Detect which cell encompasses the target text, then output its [x, y] center coordinate. 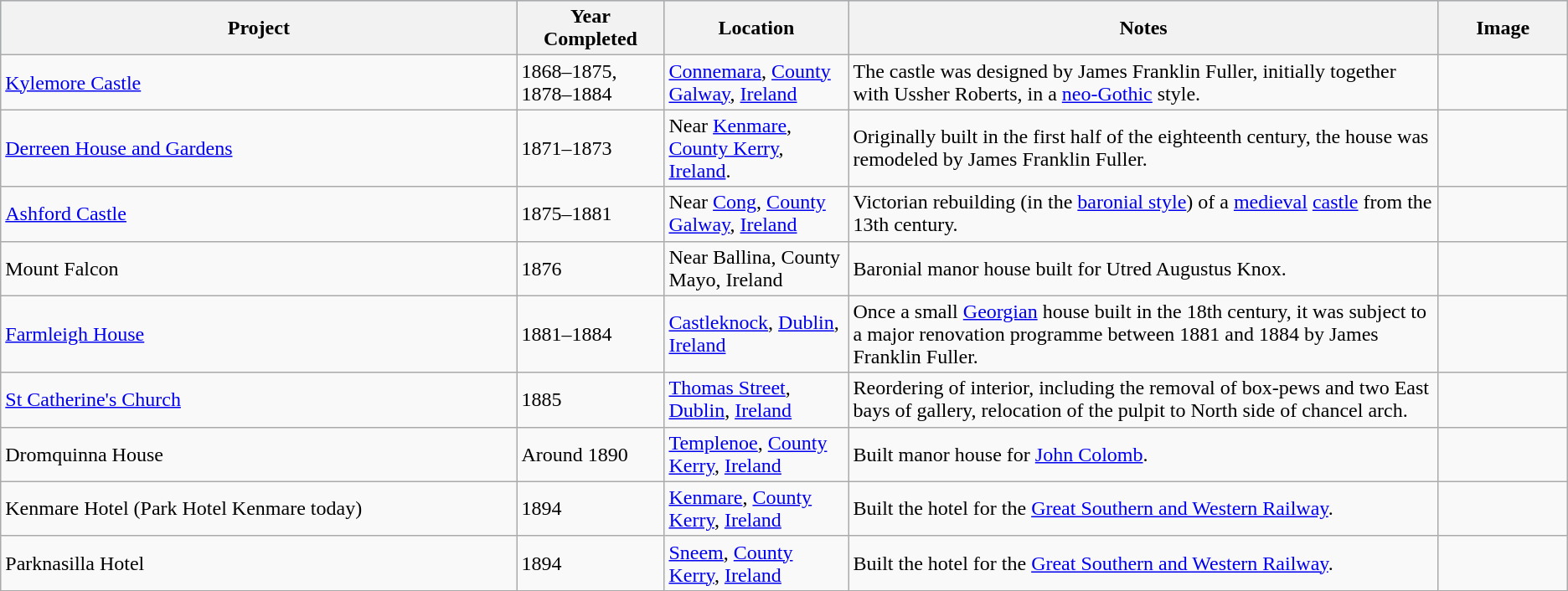
Farmleigh House [259, 334]
Castleknock, Dublin, Ireland [756, 334]
Ashford Castle [259, 214]
Templenoe, County Kerry, Ireland [756, 454]
Notes [1143, 28]
Near Kenmare, County Kerry, Ireland. [756, 148]
1875–1881 [591, 214]
Connemara, County Galway, Ireland [756, 82]
Once a small Georgian house built in the 18th century, it was subject to a major renovation programme between 1881 and 1884 by James Franklin Fuller. [1143, 334]
Sneem, County Kerry, Ireland [756, 563]
Year Completed [591, 28]
1868–1875, 1878–1884 [591, 82]
1876 [591, 268]
Parknasilla Hotel [259, 563]
Originally built in the first half of the eighteenth century, the house was remodeled by James Franklin Fuller. [1143, 148]
Near Cong, County Galway, Ireland [756, 214]
The castle was designed by James Franklin Fuller, initially together with Ussher Roberts, in a neo-Gothic style. [1143, 82]
Derreen House and Gardens [259, 148]
Project [259, 28]
1871–1873 [591, 148]
Kenmare, County Kerry, Ireland [756, 509]
Location [756, 28]
Built manor house for John Colomb. [1143, 454]
Near Ballina, County Mayo, Ireland [756, 268]
Victorian rebuilding (in the baronial style) of a medieval castle from the 13th century. [1143, 214]
St Catherine's Church [259, 400]
Around 1890 [591, 454]
Dromquinna House [259, 454]
Thomas Street, Dublin, Ireland [756, 400]
Kylemore Castle [259, 82]
Kenmare Hotel (Park Hotel Kenmare today) [259, 509]
Reordering of interior, including the removal of box-pews and two East bays of gallery, relocation of the pulpit to North side of chancel arch. [1143, 400]
1881–1884 [591, 334]
Mount Falcon [259, 268]
Baronial manor house built for Utred Augustus Knox. [1143, 268]
1885 [591, 400]
Image [1503, 28]
